Output the (X, Y) coordinate of the center of the cell containing the given text.  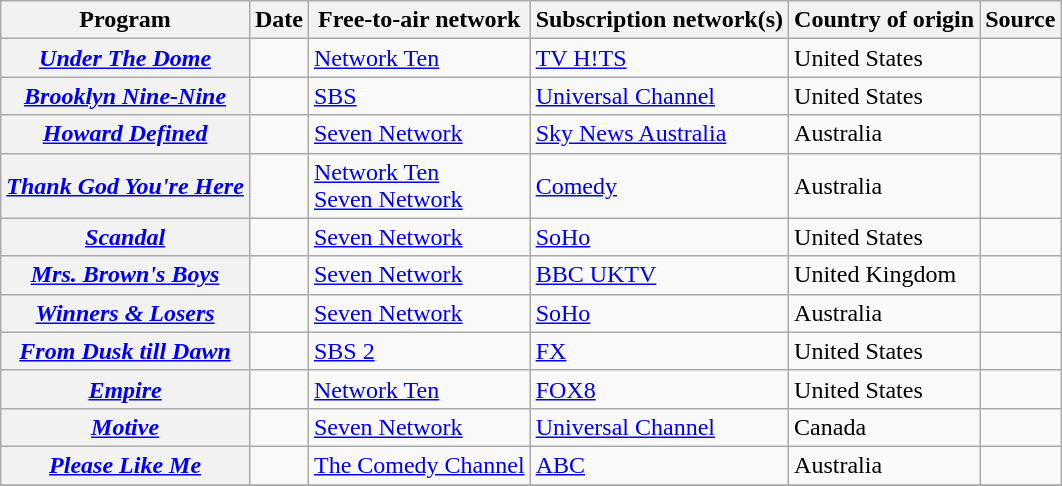
BBC UKTV (659, 275)
From Dusk till Dawn (126, 351)
SBS 2 (419, 351)
SBS (419, 96)
FX (659, 351)
Thank God You're Here (126, 186)
Howard Defined (126, 134)
TV H!TS (659, 58)
ABC (659, 465)
Under The Dome (126, 58)
The Comedy Channel (419, 465)
Comedy (659, 186)
Subscription network(s) (659, 20)
Country of origin (884, 20)
Empire (126, 389)
Sky News Australia (659, 134)
Winners & Losers (126, 313)
Program (126, 20)
FOX8 (659, 389)
Network TenSeven Network (419, 186)
Source (1020, 20)
Date (278, 20)
Mrs. Brown's Boys (126, 275)
Canada (884, 427)
Please Like Me (126, 465)
United Kingdom (884, 275)
Brooklyn Nine-Nine (126, 96)
Scandal (126, 237)
Motive (126, 427)
Free-to-air network (419, 20)
